Find where the given text appears and provide that cell's center as [x, y] coordinate. 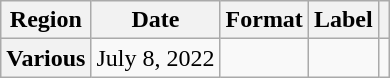
Label [343, 20]
Date [156, 20]
Region [46, 20]
Various [46, 58]
July 8, 2022 [156, 58]
Format [264, 20]
